Provide the [x, y] coordinate of the cell's center where the given text is located.  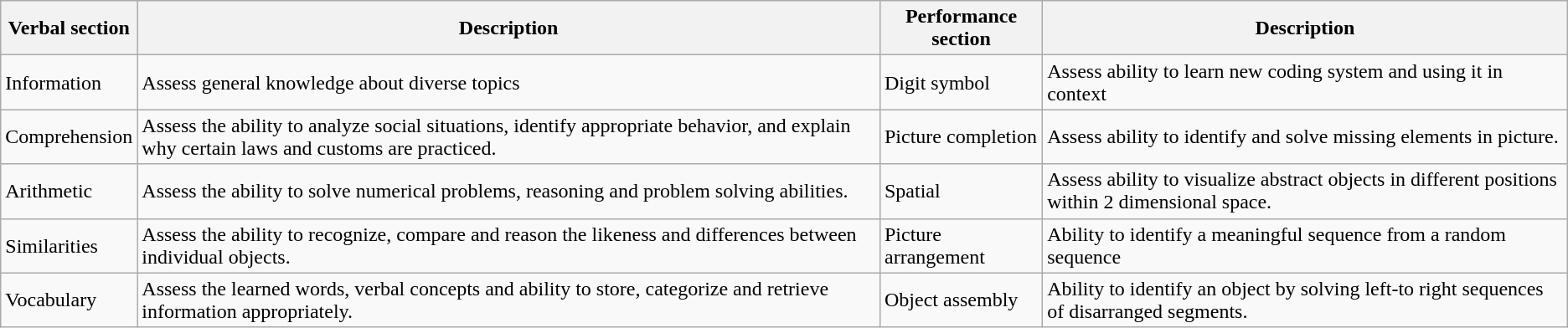
Assess the ability to analyze social situations, identify appropriate behavior, and explain why certain laws and customs are practiced. [509, 137]
Object assembly [961, 300]
Spatial [961, 191]
Picture arrangement [961, 246]
Comprehension [69, 137]
Verbal section [69, 28]
Ability to identify a meaningful sequence from a random sequence [1305, 246]
Assess general knowledge about diverse topics [509, 82]
Digit symbol [961, 82]
Picture completion [961, 137]
Arithmetic [69, 191]
Performance section [961, 28]
Assess ability to learn new coding system and using it in context [1305, 82]
Assess ability to identify and solve missing elements in picture. [1305, 137]
Ability to identify an object by solving left-to right sequences of disarranged segments. [1305, 300]
Vocabulary [69, 300]
Assess the ability to solve numerical problems, reasoning and problem solving abilities. [509, 191]
Information [69, 82]
Similarities [69, 246]
Assess ability to visualize abstract objects in different positions within 2 dimensional space. [1305, 191]
Assess the learned words, verbal concepts and ability to store, categorize and retrieve information appropriately. [509, 300]
Assess the ability to recognize, compare and reason the likeness and differences between individual objects. [509, 246]
